Locate the cell with the specified text and output its [x, y] center coordinate. 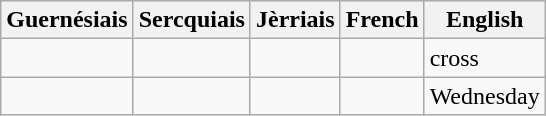
cross [484, 58]
Sercquiais [192, 20]
Jèrriais [295, 20]
English [484, 20]
Wednesday [484, 96]
French [382, 20]
Guernésiais [67, 20]
